Identify which cell holds the provided text, then report its (x, y) central coordinate. 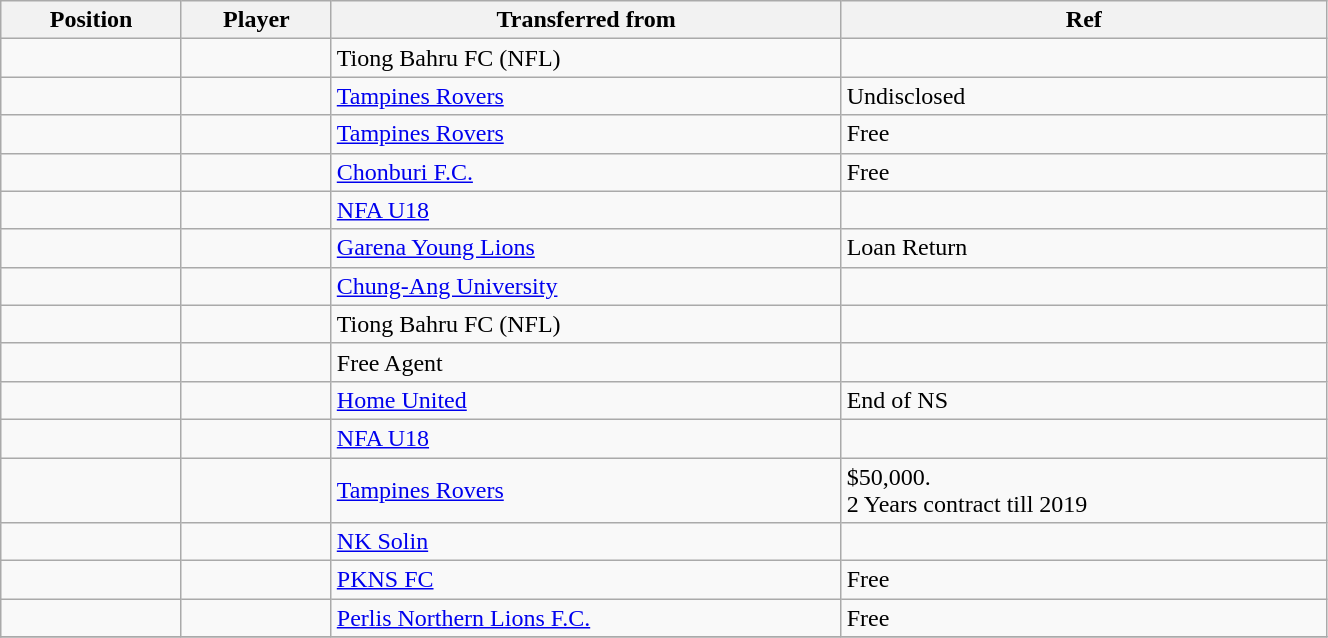
Garena Young Lions (586, 248)
Chung-Ang University (586, 286)
Loan Return (1084, 248)
$50,000. 2 Years contract till 2019 (1084, 490)
Position (92, 20)
NK Solin (586, 542)
Undisclosed (1084, 96)
Chonburi F.C. (586, 172)
Ref (1084, 20)
End of NS (1084, 400)
Transferred from (586, 20)
Player (256, 20)
Free Agent (586, 362)
Home United (586, 400)
PKNS FC (586, 580)
Perlis Northern Lions F.C. (586, 618)
